Search for the cell housing the specified text and yield its (X, Y) center coordinate. 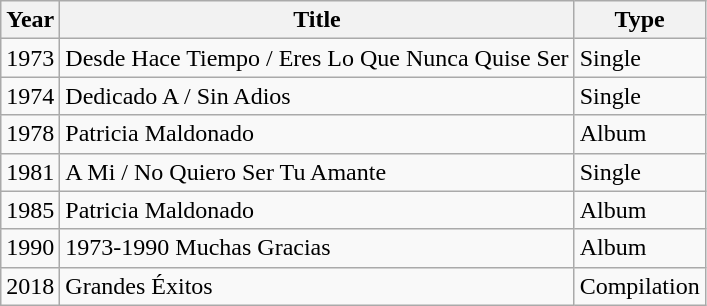
1978 (30, 134)
1973 (30, 58)
Title (317, 20)
1973-1990 Muchas Gracias (317, 248)
1990 (30, 248)
A Mi / No Quiero Ser Tu Amante (317, 172)
Dedicado A / Sin Adios (317, 96)
2018 (30, 286)
1985 (30, 210)
1974 (30, 96)
Compilation (640, 286)
Year (30, 20)
Type (640, 20)
Grandes Éxitos (317, 286)
Desde Hace Tiempo / Eres Lo Que Nunca Quise Ser (317, 58)
1981 (30, 172)
